Capture the cell that displays the provided text and extract its (x, y) central coordinate. 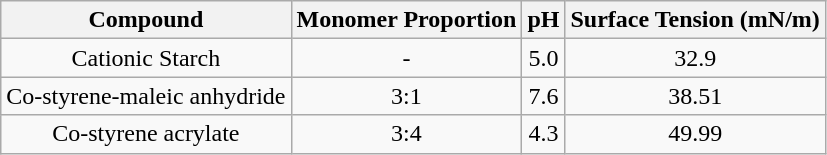
- (406, 58)
3:1 (406, 96)
5.0 (544, 58)
32.9 (695, 58)
Compound (146, 20)
7.6 (544, 96)
Co-styrene acrylate (146, 134)
4.3 (544, 134)
3:4 (406, 134)
Cationic Starch (146, 58)
38.51 (695, 96)
Surface Tension (mN/m) (695, 20)
Monomer Proportion (406, 20)
49.99 (695, 134)
pH (544, 20)
Co-styrene-maleic anhydride (146, 96)
